Detect which cell encompasses the target text, then output its [X, Y] center coordinate. 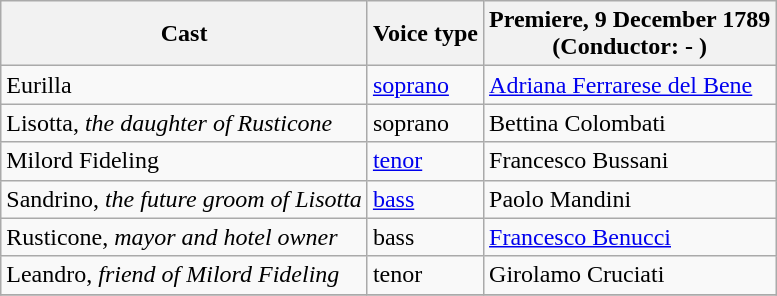
Milord Fideling [184, 161]
Adriana Ferrarese del Bene [630, 85]
Voice type [425, 34]
Cast [184, 34]
Premiere, 9 December 1789(Conductor: - ) [630, 34]
Girolamo Cruciati [630, 275]
Sandrino, the future groom of Lisotta [184, 199]
Francesco Benucci [630, 237]
Leandro, friend of Milord Fideling [184, 275]
Bettina Colombati [630, 123]
Rusticone, mayor and hotel owner [184, 237]
Paolo Mandini [630, 199]
Francesco Bussani [630, 161]
Eurilla [184, 85]
Lisotta, the daughter of Rusticone [184, 123]
